Locate the cell with the specified text and output its [X, Y] center coordinate. 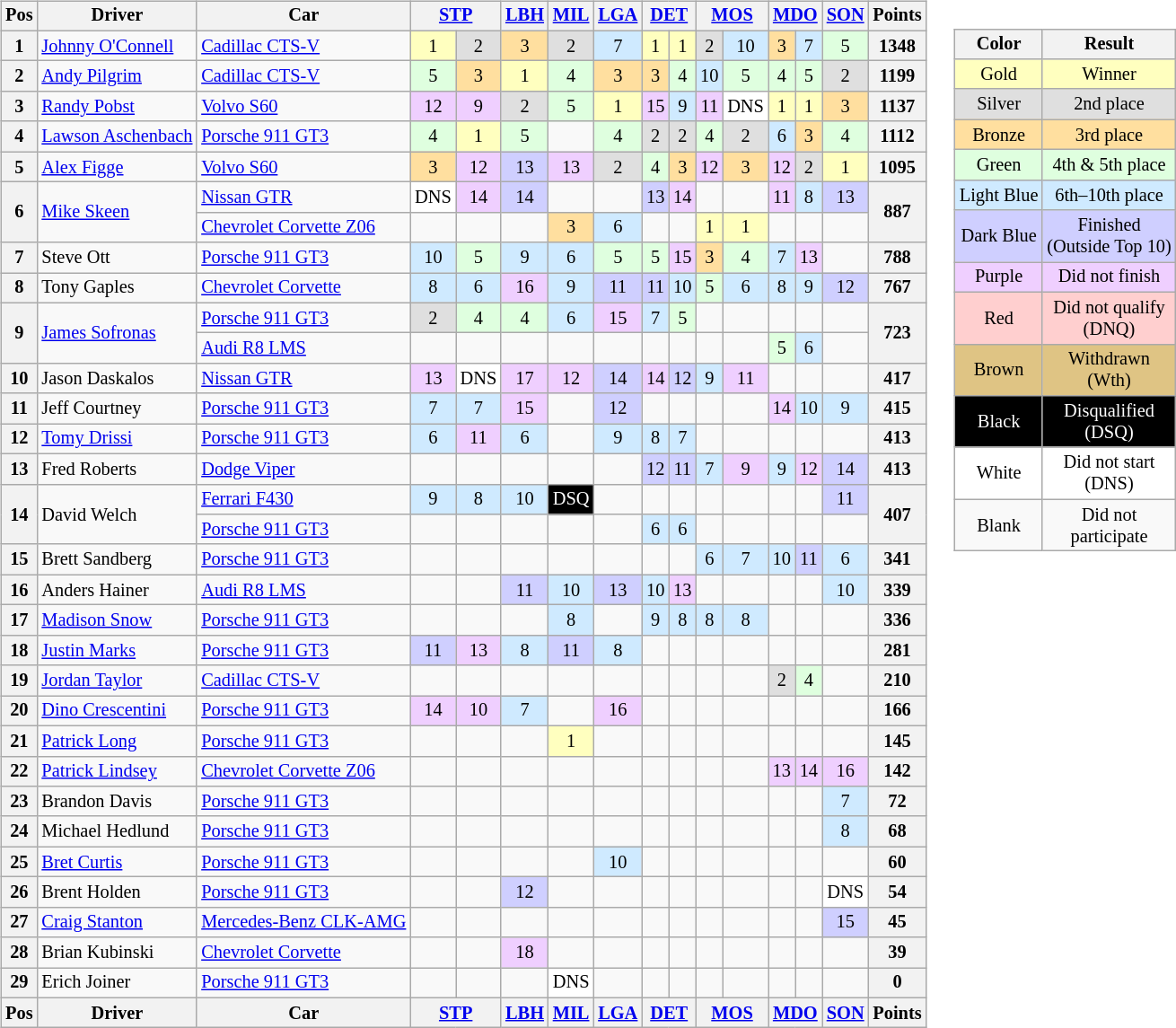
210 [897, 681]
1199 [897, 76]
Mercedes-Benz CLK-AMG [303, 922]
Lawson Aschenbach [117, 136]
145 [897, 741]
28 [19, 953]
Light Blue [998, 195]
Anders Hainer [117, 590]
Bret Curtis [117, 862]
723 [897, 332]
72 [897, 802]
6th–10th place [1109, 195]
Justin Marks [117, 650]
54 [897, 892]
1348 [897, 46]
24 [19, 831]
142 [897, 771]
Brown [998, 370]
39 [897, 953]
767 [897, 288]
339 [897, 590]
Withdrawn(Wth) [1109, 370]
James Sofronas [117, 332]
1095 [897, 167]
Did not finish [1109, 277]
23 [19, 802]
DSQ [571, 499]
Result [1109, 44]
Mike Skeen [117, 212]
Brian Kubinski [117, 953]
Johnny O'Connell [117, 46]
Jason Daskalos [117, 379]
60 [897, 862]
Jeff Courtney [117, 409]
White [998, 473]
19 [19, 681]
Tomy Drissi [117, 439]
3rd place [1109, 135]
Bronze [998, 135]
0 [897, 983]
341 [897, 559]
26 [19, 892]
Green [998, 165]
27 [19, 922]
Madison Snow [117, 620]
22 [19, 771]
Michael Hedlund [117, 831]
Fred Roberts [117, 469]
Patrick Long [117, 741]
Craig Stanton [117, 922]
166 [897, 711]
Andy Pilgrim [117, 76]
Did notparticipate [1109, 525]
407 [897, 514]
Randy Pobst [117, 107]
Finished(Outside Top 10) [1109, 236]
415 [897, 409]
Winner [1109, 75]
David Welch [117, 514]
Dark Blue [998, 236]
Erich Joiner [117, 983]
Jordan Taylor [117, 681]
Steve Ott [117, 258]
Tony Gaples [117, 288]
68 [897, 831]
21 [19, 741]
Gold [998, 75]
Red [998, 318]
887 [897, 212]
Brent Holden [117, 892]
20 [19, 711]
2nd place [1109, 104]
45 [897, 922]
Color [998, 44]
Brett Sandberg [117, 559]
336 [897, 620]
1112 [897, 136]
Black [998, 422]
281 [897, 650]
Did not start(DNS) [1109, 473]
Did not qualify(DNQ) [1109, 318]
Dino Crescentini [117, 711]
1137 [897, 107]
25 [19, 862]
Silver [998, 104]
417 [897, 379]
788 [897, 258]
Ferrari F430 [303, 499]
29 [19, 983]
Blank [998, 525]
Brandon Davis [117, 802]
4th & 5th place [1109, 165]
Patrick Lindsey [117, 771]
Disqualified(DSQ) [1109, 422]
Alex Figge [117, 167]
Purple [998, 277]
Dodge Viper [303, 469]
